Detect which cell encompasses the target text, then output its (X, Y) center coordinate. 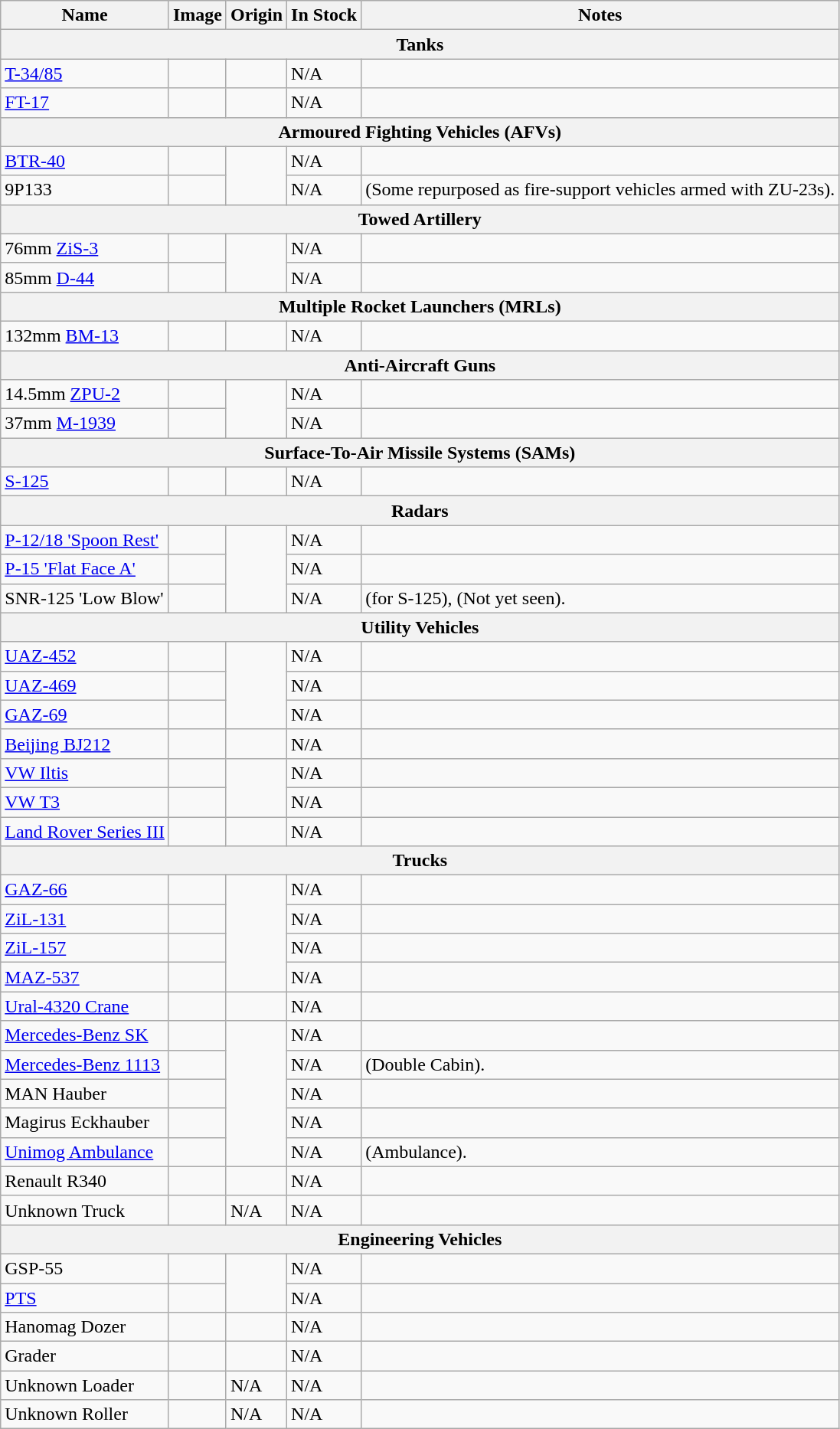
Towed Artillery (420, 219)
P-12/18 'Spoon Rest' (85, 540)
BTR-40 (85, 161)
PTS (85, 1298)
(Double Cabin). (600, 1064)
Land Rover Series III (85, 831)
ZiL-157 (85, 948)
MAN Hauber (85, 1094)
UAZ-452 (85, 656)
Hanomag Dozer (85, 1327)
GAZ-69 (85, 714)
Anti-Aircraft Guns (420, 365)
Unknown Roller (85, 1414)
Tanks (420, 44)
14.5mm ZPU-2 (85, 394)
Multiple Rocket Launchers (MRLs) (420, 306)
GAZ-66 (85, 890)
In Stock (325, 15)
Beijing BJ212 (85, 744)
Radars (420, 511)
Name (85, 15)
MAZ-537 (85, 977)
Unknown Loader (85, 1385)
ZiL-131 (85, 919)
Renault R340 (85, 1181)
FT-17 (85, 103)
85mm D-44 (85, 277)
Ural-4320 Crane (85, 1006)
Utility Vehicles (420, 627)
Unknown Truck (85, 1210)
VW T3 (85, 802)
Armoured Fighting Vehicles (AFVs) (420, 132)
132mm BM-13 (85, 335)
Engineering Vehicles (420, 1239)
(for S-125), (Not yet seen). (600, 598)
Unimog Ambulance (85, 1152)
SNR-125 'Low Blow' (85, 598)
GSP-55 (85, 1268)
Notes (600, 15)
Trucks (420, 861)
Mercedes-Benz 1113 (85, 1064)
76mm ZiS-3 (85, 248)
S-125 (85, 482)
Grader (85, 1356)
37mm M-1939 (85, 423)
Magirus Eckhauber (85, 1123)
Surface-To-Air Missile Systems (SAMs) (420, 453)
Origin (256, 15)
T-34/85 (85, 74)
(Ambulance). (600, 1152)
P-15 'Flat Face A' (85, 569)
Image (198, 15)
Mercedes-Benz SK (85, 1035)
(Some repurposed as fire-support vehicles armed with ZU-23s). (600, 190)
9P133 (85, 190)
VW Iltis (85, 773)
UAZ-469 (85, 685)
